Extract the [x, y] coordinate from the center of the cell holding the provided text.  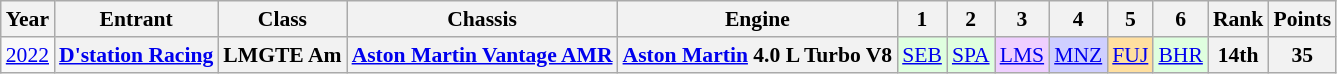
Year [28, 19]
BHR [1180, 55]
Entrant [136, 19]
1 [922, 19]
Class [282, 19]
14th [1238, 55]
MNZ [1078, 55]
LMGTE Am [282, 55]
Aston Martin 4.0 L Turbo V8 [758, 55]
35 [1302, 55]
4 [1078, 19]
D'station Racing [136, 55]
FUJ [1130, 55]
2 [971, 19]
Chassis [482, 19]
Points [1302, 19]
Rank [1238, 19]
Engine [758, 19]
2022 [28, 55]
6 [1180, 19]
LMS [1022, 55]
Aston Martin Vantage AMR [482, 55]
5 [1130, 19]
SPA [971, 55]
3 [1022, 19]
SEB [922, 55]
